Provide the [x, y] coordinate of the cell's center where the given text is located.  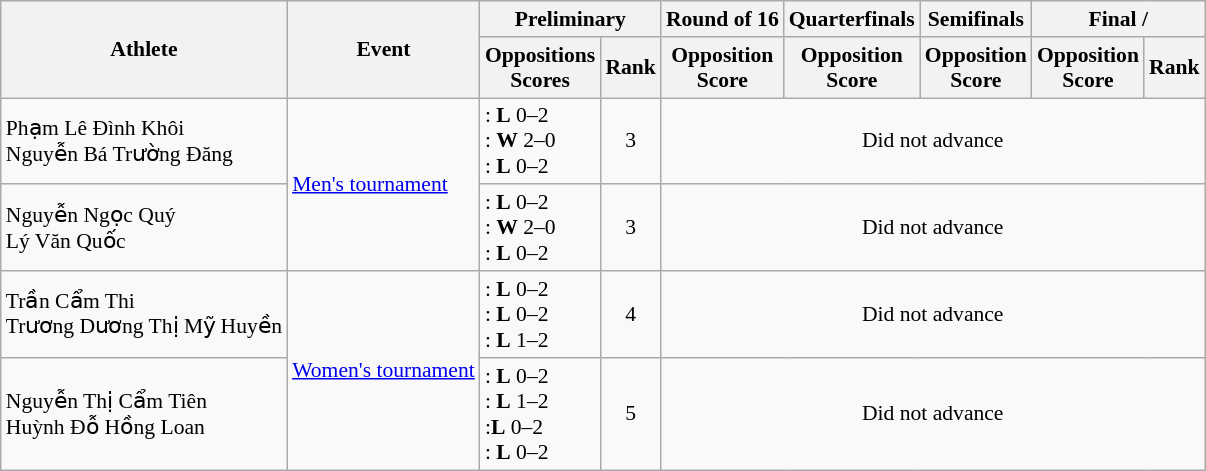
OppositionsScores [540, 68]
Final / [1118, 19]
Nguyễn Ngọc QuýLý Văn Quốc [144, 228]
Quarterfinals [852, 19]
5 [630, 414]
4 [630, 314]
: L 0–2: L 0–2: L 1–2 [540, 314]
Preliminary [570, 19]
Trần Cẩm ThiTrương Dương Thị Mỹ Huyền [144, 314]
Men's tournament [384, 184]
Nguyễn Thị Cẩm TiênHuỳnh Đỗ Hồng Loan [144, 414]
Event [384, 50]
Phạm Lê Đình KhôiNguyễn Bá Trường Đăng [144, 142]
Round of 16 [722, 19]
Athlete [144, 50]
Semifinals [976, 19]
: L 0–2: L 1–2:L 0–2: L 0–2 [540, 414]
Women's tournament [384, 370]
